Capture the cell that displays the provided text and extract its (X, Y) central coordinate. 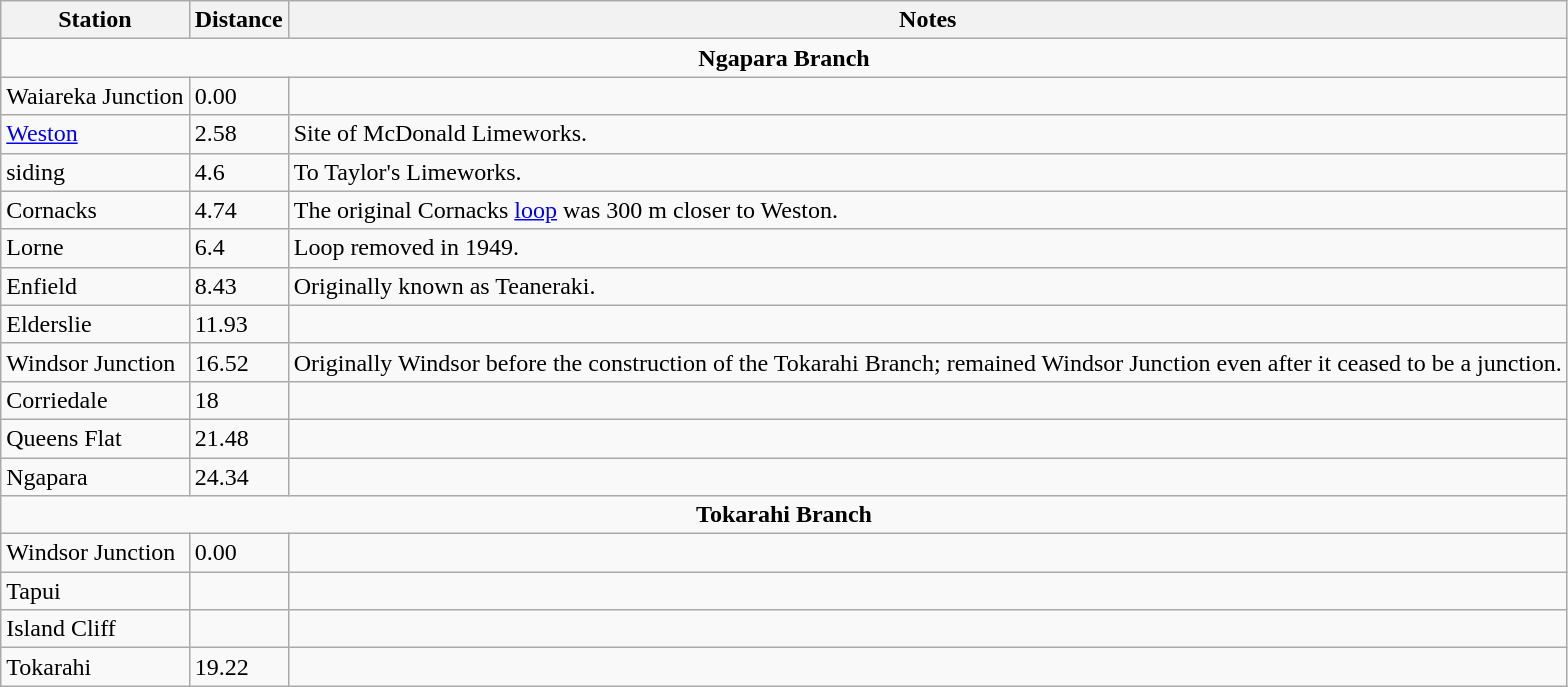
Weston (95, 134)
21.48 (238, 438)
8.43 (238, 286)
Originally Windsor before the construction of the Tokarahi Branch; remained Windsor Junction even after it ceased to be a junction. (928, 362)
18 (238, 400)
Tokarahi Branch (784, 515)
Island Cliff (95, 629)
Loop removed in 1949. (928, 248)
Ngapara (95, 477)
Tokarahi (95, 667)
4.6 (238, 172)
4.74 (238, 210)
24.34 (238, 477)
Ngapara Branch (784, 58)
Cornacks (95, 210)
Enfield (95, 286)
Corriedale (95, 400)
Elderslie (95, 324)
Station (95, 20)
Distance (238, 20)
Queens Flat (95, 438)
2.58 (238, 134)
To Taylor's Limeworks. (928, 172)
Site of McDonald Limeworks. (928, 134)
Waiareka Junction (95, 96)
siding (95, 172)
Originally known as Teaneraki. (928, 286)
16.52 (238, 362)
Lorne (95, 248)
11.93 (238, 324)
Notes (928, 20)
6.4 (238, 248)
The original Cornacks loop was 300 m closer to Weston. (928, 210)
19.22 (238, 667)
Tapui (95, 591)
